Search for the cell housing the specified text and yield its [x, y] center coordinate. 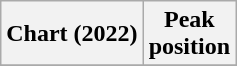
Chart (2022) [72, 34]
Peakposition [189, 34]
